From the cell containing the given text, extract its center point as [X, Y] coordinate. 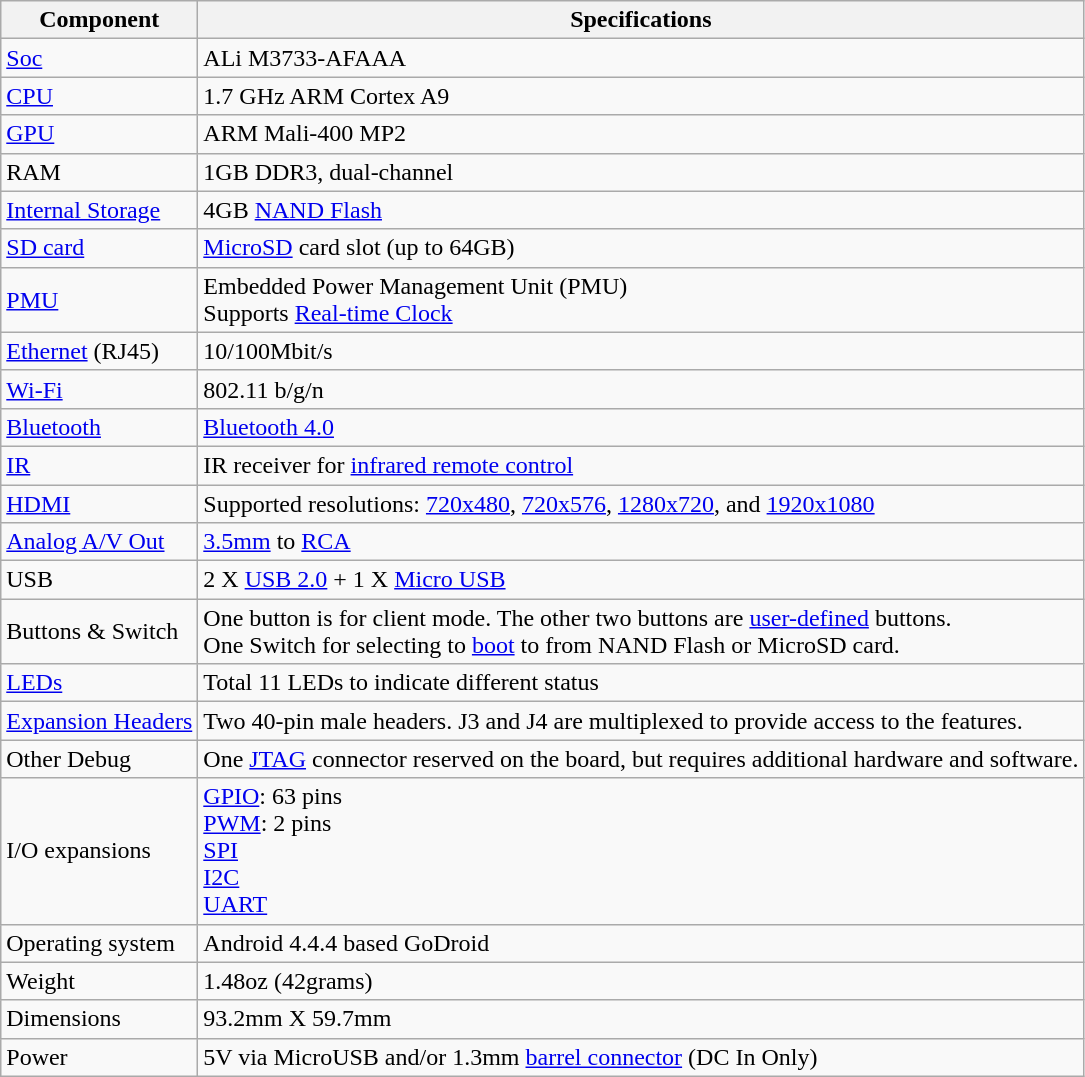
GPIO: 63 pinsPWM: 2 pinsSPII2CUART [641, 851]
802.11 b/g/n [641, 389]
One button is for client mode. The other two buttons are user-defined buttons.One Switch for selecting to boot to from NAND Flash or MicroSD card. [641, 632]
I/O expansions [100, 851]
One JTAG connector reserved on the board, but requires additional hardware and software. [641, 759]
Component [100, 20]
Other Debug [100, 759]
Power [100, 1057]
Specifications [641, 20]
4GB NAND Flash [641, 210]
RAM [100, 172]
Buttons & Switch [100, 632]
Wi-Fi [100, 389]
HDMI [100, 503]
Ethernet (RJ45) [100, 351]
Bluetooth 4.0 [641, 427]
Supported resolutions: 720x480, 720x576, 1280x720, and 1920x1080 [641, 503]
MicroSD card slot (up to 64GB) [641, 248]
Analog A/V Out [100, 542]
1.7 GHz ARM Cortex A9 [641, 96]
1GB DDR3, dual-channel [641, 172]
Soc [100, 58]
LEDs [100, 683]
Dimensions [100, 1019]
Bluetooth [100, 427]
Expansion Headers [100, 721]
10/100Mbit/s [641, 351]
2 X USB 2.0 + 1 X Micro USB [641, 580]
Two 40-pin male headers. J3 and J4 are multiplexed to provide access to the features. [641, 721]
USB [100, 580]
Weight [100, 981]
IR [100, 465]
5V via MicroUSB and/or 1.3mm barrel connector (DC In Only) [641, 1057]
Total 11 LEDs to indicate different status [641, 683]
IR receiver for infrared remote control [641, 465]
GPU [100, 134]
SD card [100, 248]
Operating system [100, 943]
3.5mm to RCA [641, 542]
CPU [100, 96]
ALi M3733-AFAAA [641, 58]
Internal Storage [100, 210]
93.2mm X 59.7mm [641, 1019]
Embedded Power Management Unit (PMU)Supports Real-time Clock [641, 300]
ARM Mali-400 MP2 [641, 134]
Android 4.4.4 based GoDroid [641, 943]
1.48oz (42grams) [641, 981]
PMU [100, 300]
